Extract the (X, Y) coordinate from the center of the cell holding the provided text.  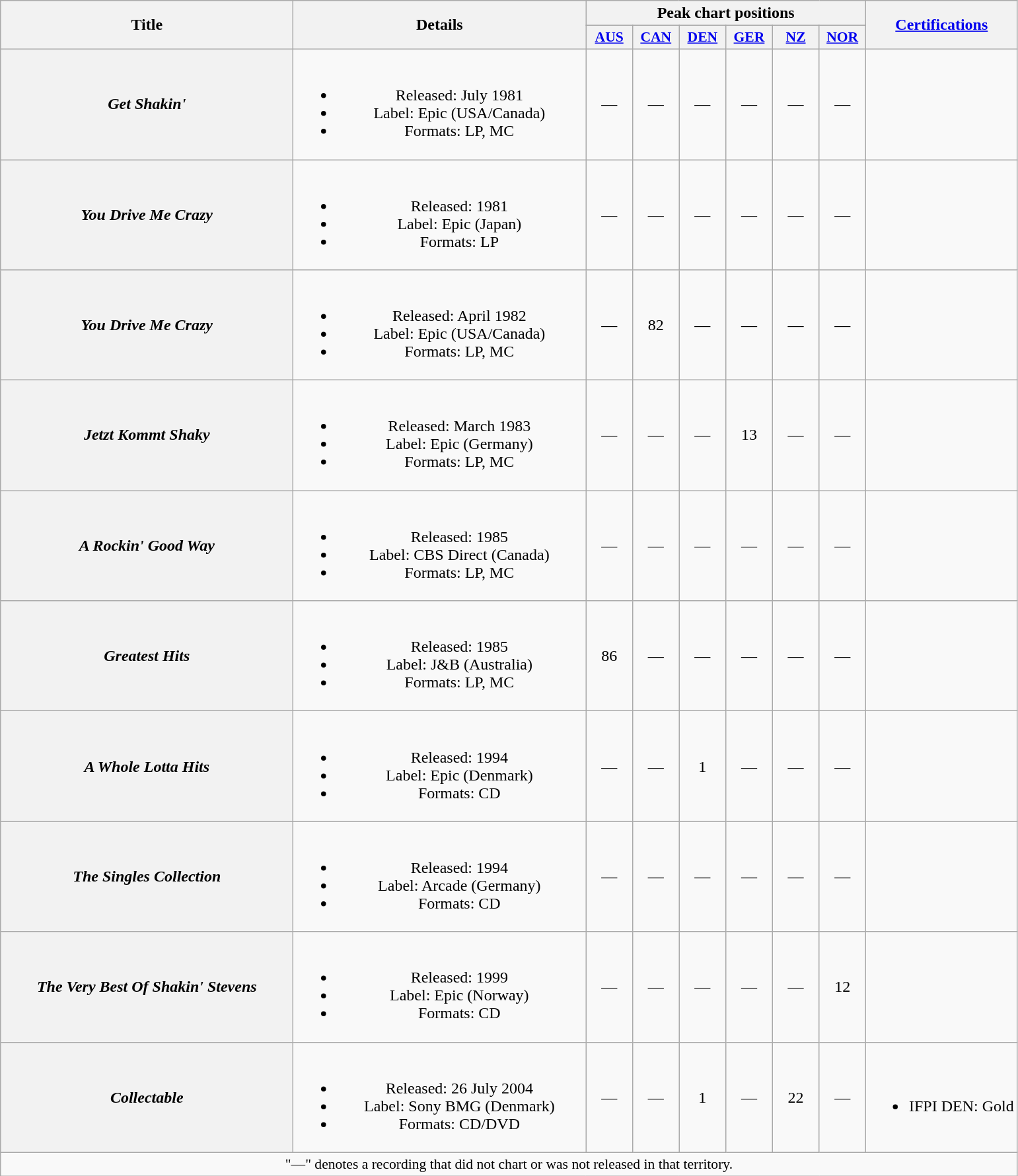
AUS (609, 38)
86 (609, 656)
Released: 1981Label: Epic (Japan)Formats: LP (440, 215)
NZ (795, 38)
The Very Best Of Shakin' Stevens (147, 986)
Greatest Hits (147, 656)
Title (147, 25)
Get Shakin' (147, 104)
Released: 1985Label: J&B (Australia)Formats: LP, MC (440, 656)
Collectable (147, 1097)
82 (655, 325)
The Singles Collection (147, 877)
12 (843, 986)
CAN (655, 38)
Released: 1999Label: Epic (Norway)Formats: CD (440, 986)
A Whole Lotta Hits (147, 766)
Released: 1994Label: Epic (Denmark)Formats: CD (440, 766)
Peak chart positions (726, 13)
"—" denotes a recording that did not chart or was not released in that territory. (509, 1164)
Released: March 1983Label: Epic (Germany)Formats: LP, MC (440, 436)
Certifications (941, 25)
Jetzt Kommt Shaky (147, 436)
13 (749, 436)
Details (440, 25)
22 (795, 1097)
A Rockin' Good Way (147, 545)
DEN (703, 38)
Released: 1994Label: Arcade (Germany)Formats: CD (440, 877)
Released: July 1981Label: Epic (USA/Canada)Formats: LP, MC (440, 104)
Released: 1985Label: CBS Direct (Canada)Formats: LP, MC (440, 545)
Released: April 1982Label: Epic (USA/Canada)Formats: LP, MC (440, 325)
Released: 26 July 2004Label: Sony BMG (Denmark)Formats: CD/DVD (440, 1097)
NOR (843, 38)
IFPI DEN: Gold (941, 1097)
GER (749, 38)
